Provide the [X, Y] coordinate of the cell's center where the given text is located.  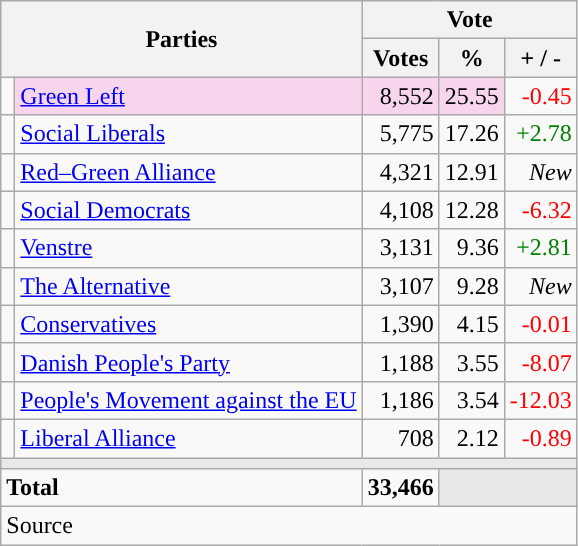
8,552 [400, 96]
Danish People's Party [188, 362]
% [472, 58]
Source [290, 526]
12.28 [472, 210]
Vote [470, 20]
The Alternative [188, 286]
+2.81 [540, 248]
9.28 [472, 286]
-6.32 [540, 210]
1,188 [400, 362]
Conservatives [188, 324]
-8.07 [540, 362]
4,108 [400, 210]
1,390 [400, 324]
33,466 [400, 488]
3,131 [400, 248]
+2.78 [540, 134]
Venstre [188, 248]
Votes [400, 58]
1,186 [400, 400]
Green Left [188, 96]
12.91 [472, 172]
5,775 [400, 134]
-0.45 [540, 96]
Red–Green Alliance [188, 172]
2.12 [472, 438]
-0.01 [540, 324]
25.55 [472, 96]
-0.89 [540, 438]
3,107 [400, 286]
People's Movement against the EU [188, 400]
708 [400, 438]
9.36 [472, 248]
17.26 [472, 134]
+ / - [540, 58]
Liberal Alliance [188, 438]
Social Democrats [188, 210]
3.54 [472, 400]
3.55 [472, 362]
Parties [182, 39]
Social Liberals [188, 134]
4,321 [400, 172]
Total [182, 488]
-12.03 [540, 400]
4.15 [472, 324]
